Extract the (X, Y) coordinate from the center of the cell holding the provided text.  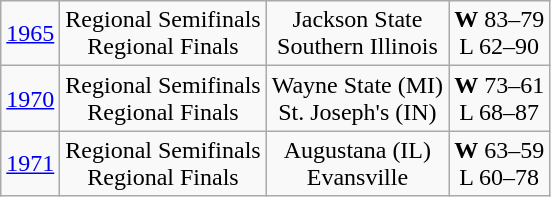
1970 (30, 98)
W 83–79L 62–90 (500, 34)
Augustana (IL)Evansville (357, 164)
1971 (30, 164)
W 63–59L 60–78 (500, 164)
1965 (30, 34)
W 73–61L 68–87 (500, 98)
Jackson StateSouthern Illinois (357, 34)
Wayne State (MI)St. Joseph's (IN) (357, 98)
